Pinpoint the cell where the given text exists, returning its (x, y) midpoint coordinate. 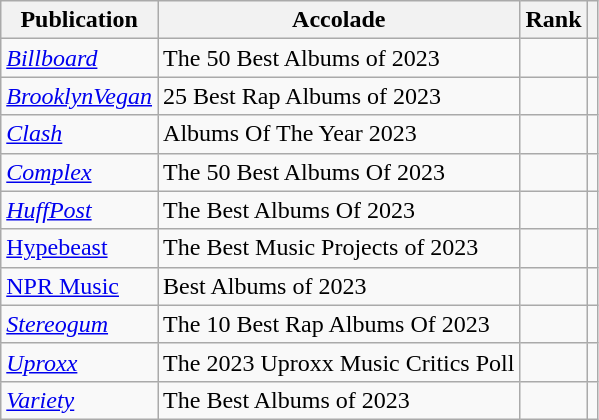
Variety (80, 400)
Clash (80, 134)
Hypebeast (80, 248)
The Best Albums Of 2023 (339, 210)
BrooklynVegan (80, 96)
Stereogum (80, 324)
The 50 Best Albums Of 2023 (339, 172)
Rank (554, 20)
NPR Music (80, 286)
The Best Albums of 2023 (339, 400)
Billboard (80, 58)
Uproxx (80, 362)
Publication (80, 20)
The 2023 Uproxx Music Critics Poll (339, 362)
Complex (80, 172)
Best Albums of 2023 (339, 286)
The 10 Best Rap Albums Of 2023 (339, 324)
Accolade (339, 20)
HuffPost (80, 210)
25 Best Rap Albums of 2023 (339, 96)
The 50 Best Albums of 2023 (339, 58)
Albums Of The Year 2023 (339, 134)
The Best Music Projects of 2023 (339, 248)
